Detect which cell encompasses the target text, then output its (x, y) center coordinate. 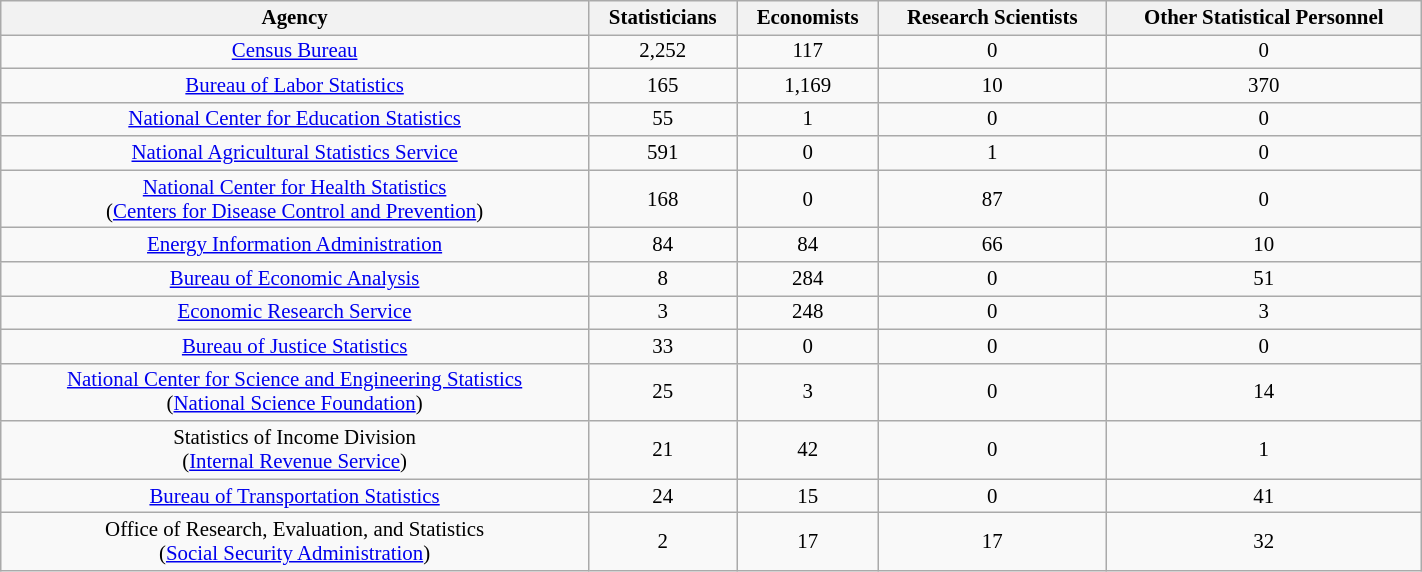
51 (1264, 279)
Energy Information Administration (295, 245)
Statistics of Income Division(Internal Revenue Service) (295, 450)
168 (662, 199)
Economists (808, 18)
2,252 (662, 51)
66 (992, 245)
National Center for Science and Engineering Statistics(National Science Foundation) (295, 392)
41 (1264, 496)
165 (662, 85)
32 (1264, 542)
370 (1264, 85)
14 (1264, 392)
National Center for Education Statistics (295, 119)
25 (662, 392)
Bureau of Justice Statistics (295, 346)
284 (808, 279)
1,169 (808, 85)
Census Bureau (295, 51)
8 (662, 279)
117 (808, 51)
24 (662, 496)
Research Scientists (992, 18)
87 (992, 199)
2 (662, 542)
Agency (295, 18)
42 (808, 450)
21 (662, 450)
248 (808, 312)
Office of Research, Evaluation, and Statistics(Social Security Administration) (295, 542)
591 (662, 153)
15 (808, 496)
Bureau of Labor Statistics (295, 85)
Bureau of Transportation Statistics (295, 496)
Bureau of Economic Analysis (295, 279)
Other Statistical Personnel (1264, 18)
National Center for Health Statistics(Centers for Disease Control and Prevention) (295, 199)
33 (662, 346)
Statisticians (662, 18)
National Agricultural Statistics Service (295, 153)
Economic Research Service (295, 312)
55 (662, 119)
